Find where the given text appears and provide that cell's center as [x, y] coordinate. 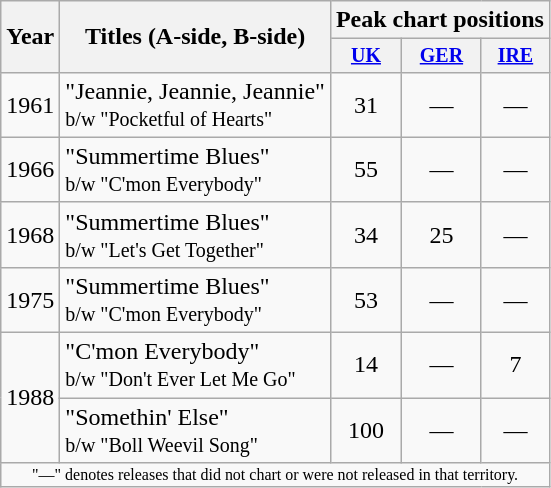
"—" denotes releases that did not chart or were not released in that territory. [276, 475]
1968 [30, 234]
55 [366, 170]
25 [442, 234]
14 [366, 366]
"Somethin' Else"b/w "Boll Weevil Song" [196, 430]
Year [30, 37]
31 [366, 104]
IRE [515, 56]
100 [366, 430]
Peak chart positions [440, 20]
"C'mon Everybody"b/w "Don't Ever Let Me Go" [196, 366]
Titles (A-side, B-side) [196, 37]
34 [366, 234]
1988 [30, 398]
1966 [30, 170]
UK [366, 56]
1975 [30, 300]
GER [442, 56]
1961 [30, 104]
"Summertime Blues"b/w "Let's Get Together" [196, 234]
"Jeannie, Jeannie, Jeannie"b/w "Pocketful of Hearts" [196, 104]
53 [366, 300]
7 [515, 366]
